Determine the [X, Y] coordinate at the center of the cell enclosing the given text.  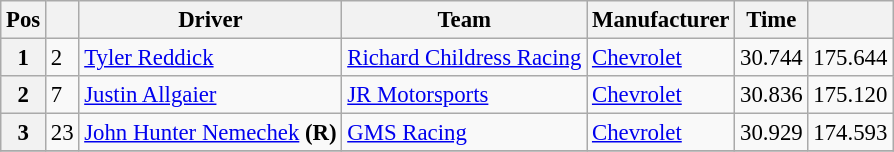
Driver [210, 20]
175.644 [850, 58]
30.836 [772, 95]
30.929 [772, 133]
7 [62, 95]
30.744 [772, 58]
Team [464, 20]
1 [24, 58]
Richard Childress Racing [464, 58]
Manufacturer [661, 20]
3 [24, 133]
23 [62, 133]
John Hunter Nemechek (R) [210, 133]
Time [772, 20]
174.593 [850, 133]
175.120 [850, 95]
Tyler Reddick [210, 58]
Justin Allgaier [210, 95]
Pos [24, 20]
JR Motorsports [464, 95]
GMS Racing [464, 133]
